Return [X, Y] of the center of cell containing provided text 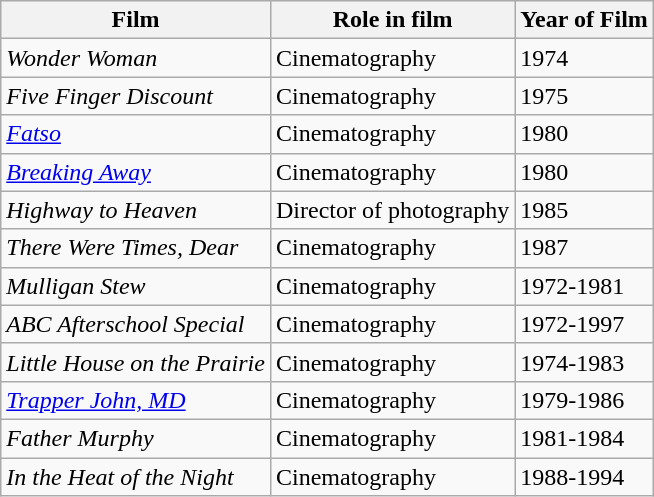
Role in film [392, 20]
Little House on the Prairie [136, 362]
Mulligan Stew [136, 286]
1974 [584, 58]
ABC Afterschool Special [136, 324]
Film [136, 20]
There Were Times, Dear [136, 248]
1981-1984 [584, 438]
1979-1986 [584, 400]
Year of Film [584, 20]
In the Heat of the Night [136, 477]
Father Murphy [136, 438]
1985 [584, 210]
Fatso [136, 134]
1974-1983 [584, 362]
Director of photography [392, 210]
1972-1981 [584, 286]
1975 [584, 96]
Wonder Woman [136, 58]
Highway to Heaven [136, 210]
1988-1994 [584, 477]
Breaking Away [136, 172]
1987 [584, 248]
Trapper John, MD [136, 400]
1972-1997 [584, 324]
Five Finger Discount [136, 96]
